Capture the cell that displays the provided text and extract its (X, Y) central coordinate. 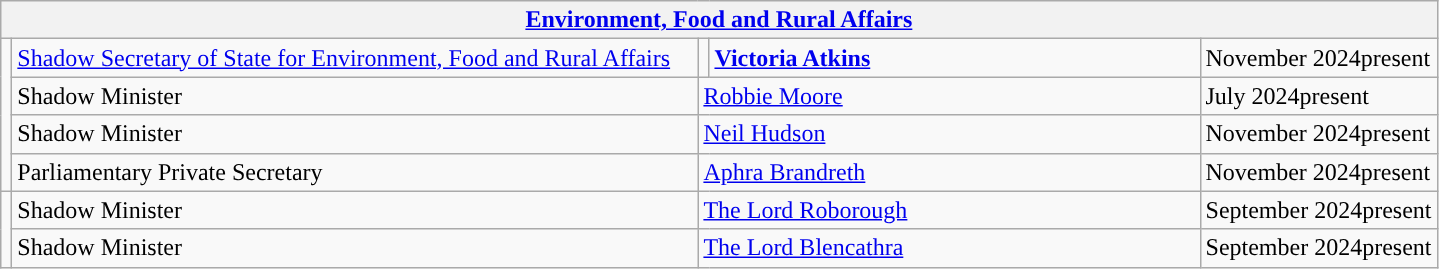
Shadow Secretary of State for Environment, Food and Rural Affairs (355, 58)
Neil Hudson (949, 134)
Parliamentary Private Secretary (355, 172)
July 2024present (1318, 96)
The Lord Blencathra (949, 248)
Robbie Moore (949, 96)
Victoria Atkins (954, 58)
Aphra Brandreth (949, 172)
The Lord Roborough (949, 210)
Environment, Food and Rural Affairs (719, 20)
